From the cell containing the given text, extract its center point as (x, y) coordinate. 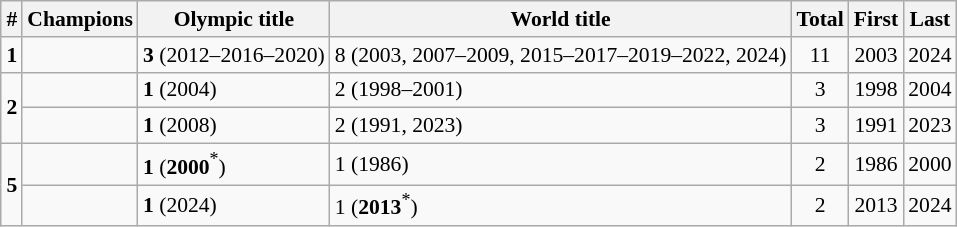
1 (12, 55)
Last (930, 19)
2 (1991, 2023) (561, 126)
Total (820, 19)
1998 (876, 90)
3 (2012–2016–2020) (234, 55)
8 (2003, 2007–2009, 2015–2017–2019–2022, 2024) (561, 55)
World title (561, 19)
2013 (876, 206)
5 (12, 186)
1 (2024) (234, 206)
1991 (876, 126)
1 (1986) (561, 164)
1 (2004) (234, 90)
11 (820, 55)
Olympic title (234, 19)
1 (2013*) (561, 206)
2 (1998–2001) (561, 90)
2004 (930, 90)
Champions (80, 19)
# (12, 19)
1 (2008) (234, 126)
1 (2000*) (234, 164)
First (876, 19)
1986 (876, 164)
2023 (930, 126)
2003 (876, 55)
2000 (930, 164)
